Locate the cell with the specified text and output its [x, y] center coordinate. 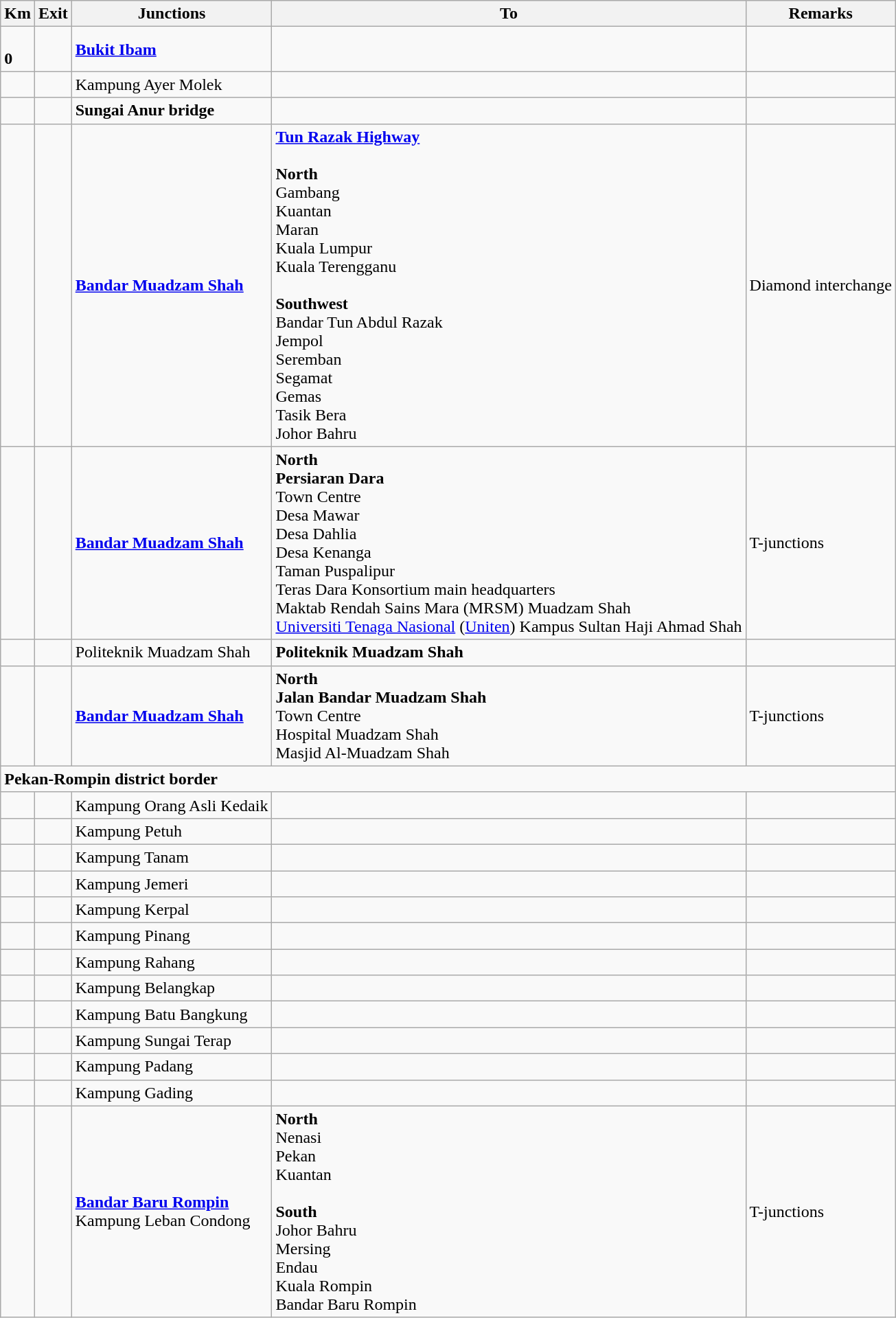
Kampung Pinang [172, 936]
Bandar Baru RompinKampung Leban Condong [172, 1212]
Kampung Tanam [172, 857]
To [509, 14]
Kampung Orang Asli Kedaik [172, 805]
Km [18, 14]
Pekan-Rompin district border [448, 779]
Kampung Batu Bangkung [172, 1014]
Remarks [820, 14]
Kampung Rahang [172, 962]
Junctions [172, 14]
Kampung Gading [172, 1093]
Kampung Sungai Terap [172, 1041]
Kampung Padang [172, 1067]
Kampung Jemeri [172, 884]
0 [18, 49]
Exit [53, 14]
Kampung Petuh [172, 831]
Kampung Kerpal [172, 910]
Bukit Ibam [172, 49]
Diamond interchange [820, 285]
Sungai Anur bridge [172, 111]
North Nenasi Pekan KuantanSouth Johor Bahru Mersing Endau Kuala Rompin Bandar Baru Rompin [509, 1212]
Kampung Belangkap [172, 988]
NorthJalan Bandar Muadzam ShahTown CentreHospital Muadzam Shah Masjid Al-Muadzam Shah [509, 716]
Kampung Ayer Molek [172, 84]
